Search for the cell housing the specified text and yield its (X, Y) center coordinate. 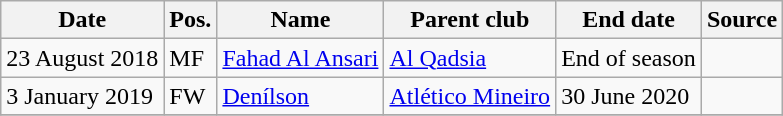
Fahad Al Ansari (300, 58)
Al Qadsia (470, 58)
Atlético Mineiro (470, 96)
23 August 2018 (82, 58)
30 June 2020 (629, 96)
Name (300, 20)
FW (190, 96)
Denílson (300, 96)
Date (82, 20)
Pos. (190, 20)
Parent club (470, 20)
End of season (629, 58)
End date (629, 20)
MF (190, 58)
3 January 2019 (82, 96)
Source (742, 20)
